Scan for the cell matching the given text and deliver its [X, Y] coordinate at center. 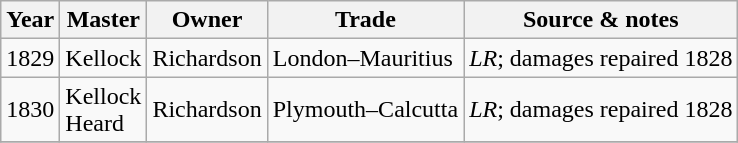
Trade [365, 20]
KellockHeard [104, 110]
Year [30, 20]
Plymouth–Calcutta [365, 110]
Source & notes [601, 20]
Owner [207, 20]
Kellock [104, 58]
1829 [30, 58]
1830 [30, 110]
Master [104, 20]
London–Mauritius [365, 58]
